Extract the [x, y] coordinate from the center of the cell holding the provided text.  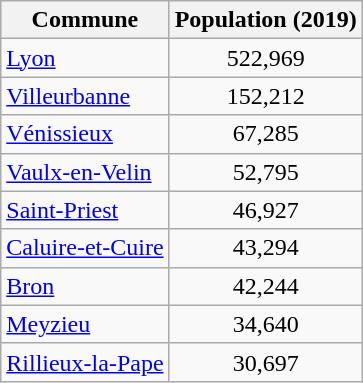
Rillieux-la-Pape [85, 362]
Vaulx-en-Velin [85, 172]
34,640 [266, 324]
52,795 [266, 172]
Lyon [85, 58]
Vénissieux [85, 134]
46,927 [266, 210]
Meyzieu [85, 324]
152,212 [266, 96]
Population (2019) [266, 20]
42,244 [266, 286]
Caluire-et-Cuire [85, 248]
43,294 [266, 248]
522,969 [266, 58]
67,285 [266, 134]
30,697 [266, 362]
Commune [85, 20]
Bron [85, 286]
Villeurbanne [85, 96]
Saint-Priest [85, 210]
